Provide the [x, y] coordinate of the cell's center where the given text is located.  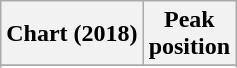
Chart (2018) [72, 34]
Peakposition [189, 34]
